Return the (X, Y) coordinate for the center point of the cell that contains the specified text.  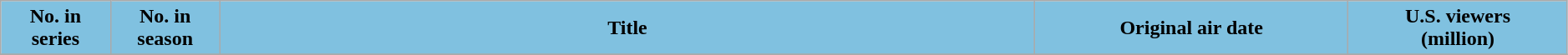
Title (627, 28)
No. inseason (165, 28)
No. inseries (55, 28)
U.S. viewers(million) (1459, 28)
Original air date (1191, 28)
